Locate the cell with the specified text and output its [x, y] center coordinate. 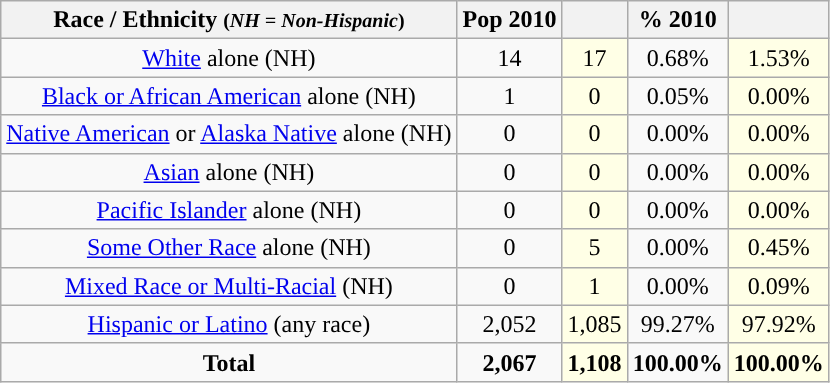
Hispanic or Latino (any race) [229, 324]
5 [594, 248]
% 2010 [678, 20]
Pop 2010 [510, 20]
Black or African American alone (NH) [229, 96]
Mixed Race or Multi-Racial (NH) [229, 286]
1.53% [778, 58]
Pacific Islander alone (NH) [229, 210]
Total [229, 362]
0.05% [678, 96]
17 [594, 58]
1,085 [594, 324]
Race / Ethnicity (NH = Non-Hispanic) [229, 20]
0.68% [678, 58]
Some Other Race alone (NH) [229, 248]
Native American or Alaska Native alone (NH) [229, 134]
Asian alone (NH) [229, 172]
99.27% [678, 324]
97.92% [778, 324]
0.09% [778, 286]
2,067 [510, 362]
2,052 [510, 324]
White alone (NH) [229, 58]
14 [510, 58]
1,108 [594, 362]
0.45% [778, 248]
